Find where the given text appears and provide that cell's center as [X, Y] coordinate. 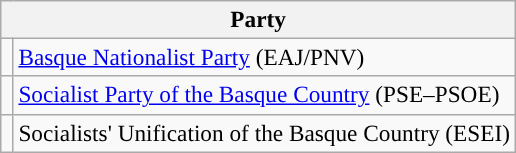
Socialists' Unification of the Basque Country (ESEI) [264, 133]
Socialist Party of the Basque Country (PSE–PSOE) [264, 95]
Basque Nationalist Party (EAJ/PNV) [264, 57]
Party [258, 19]
